Output the [x, y] coordinate of the center of the cell containing the given text.  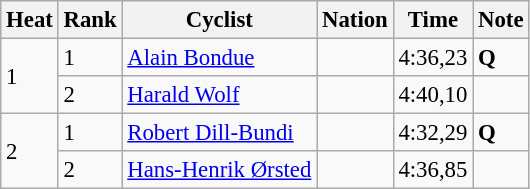
4:32,29 [433, 133]
4:40,10 [433, 95]
Alain Bondue [220, 58]
Cyclist [220, 20]
Hans-Henrik Ørsted [220, 170]
Heat [30, 20]
Time [433, 20]
Harald Wolf [220, 95]
4:36,23 [433, 58]
Rank [90, 20]
4:36,85 [433, 170]
Note [501, 20]
Robert Dill-Bundi [220, 133]
Nation [355, 20]
